Detect which cell encompasses the target text, then output its (X, Y) center coordinate. 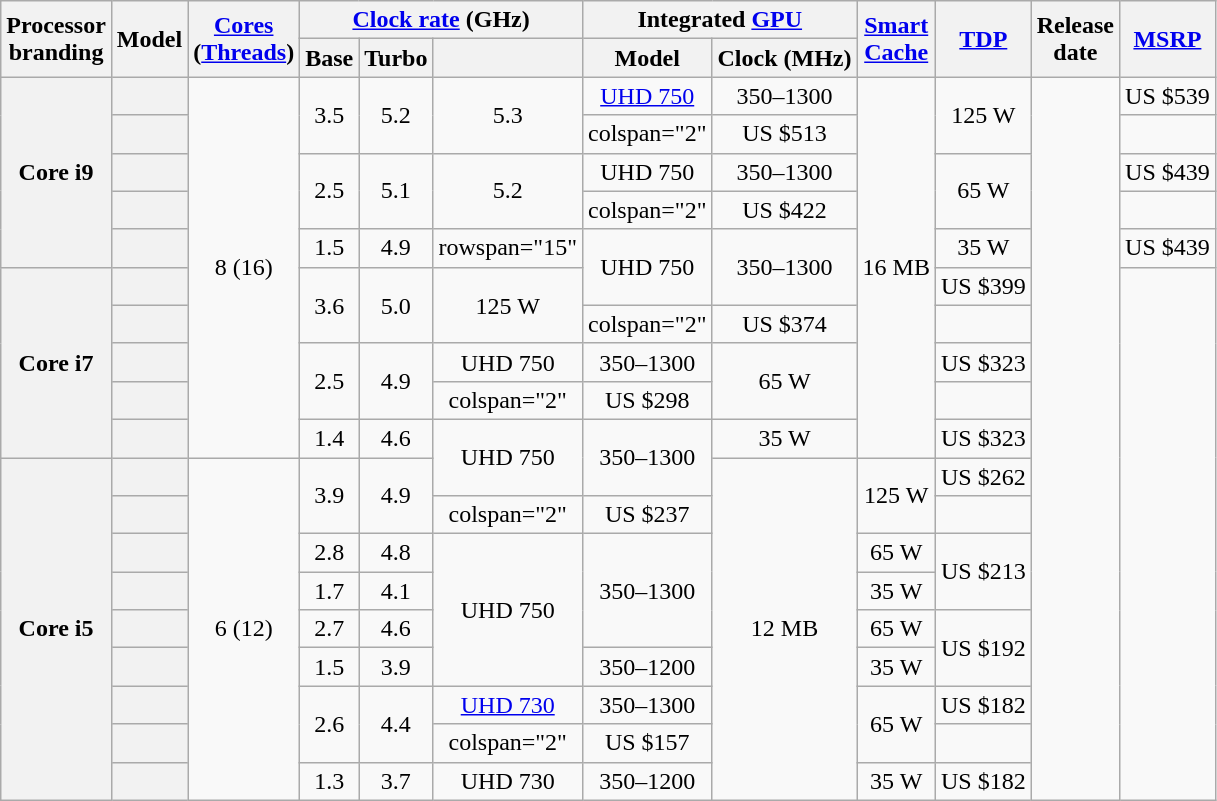
16 MB (896, 268)
4.1 (396, 591)
US $192 (983, 648)
Core i7 (56, 362)
5.0 (396, 305)
US $298 (647, 400)
rowspan="15" (508, 248)
1.7 (330, 591)
SmartCache (896, 39)
Releasedate (1075, 39)
8 (16) (244, 268)
US $262 (983, 477)
MSRP (1168, 39)
Processorbranding (56, 39)
US $237 (647, 515)
5.1 (396, 191)
US $157 (647, 743)
2.8 (330, 553)
3.5 (330, 115)
3.7 (396, 781)
1.4 (330, 438)
Integrated GPU (720, 20)
US $539 (1168, 96)
TDP (983, 39)
Core i5 (56, 630)
5.3 (508, 115)
Core i9 (56, 172)
Clock rate (GHz) (442, 20)
Turbo (396, 58)
US $422 (784, 210)
US $399 (983, 286)
3.6 (330, 305)
US $213 (983, 572)
US $513 (784, 134)
Cores(Threads) (244, 39)
2.6 (330, 724)
US $374 (784, 324)
1.3 (330, 781)
2.7 (330, 629)
12 MB (784, 630)
Base (330, 58)
4.4 (396, 724)
4.8 (396, 553)
Clock (MHz) (784, 58)
6 (12) (244, 630)
